Output the [X, Y] coordinate of the center of the cell containing the given text.  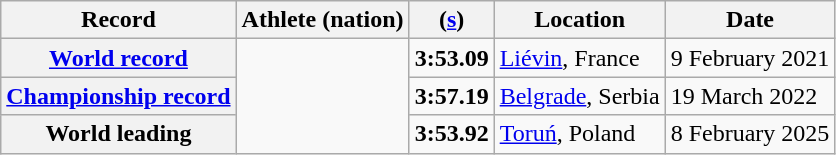
19 March 2022 [750, 96]
Toruń, Poland [580, 134]
Belgrade, Serbia [580, 96]
(s) [452, 20]
World record [118, 58]
3:53.92 [452, 134]
3:57.19 [452, 96]
3:53.09 [452, 58]
Athlete (nation) [322, 20]
Date [750, 20]
9 February 2021 [750, 58]
Record [118, 20]
Location [580, 20]
8 February 2025 [750, 134]
Liévin, France [580, 58]
World leading [118, 134]
Championship record [118, 96]
